Output the [X, Y] coordinate of the center of the cell containing the given text.  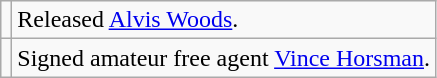
Signed amateur free agent Vince Horsman. [224, 58]
Released Alvis Woods. [224, 20]
